Search for the cell housing the specified text and yield its [X, Y] center coordinate. 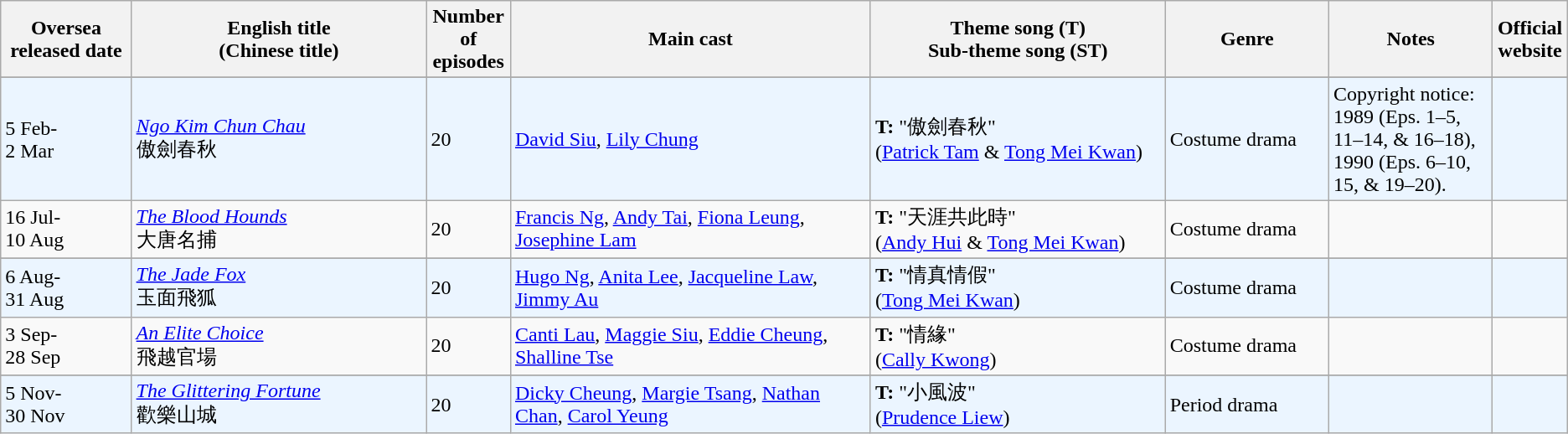
An Elite Choice 飛越官場 [279, 346]
16 Jul- 10 Aug [66, 230]
The Jade Fox 玉面飛狐 [279, 287]
Official website [1529, 39]
3 Sep- 28 Sep [66, 346]
5 Feb- 2 Mar [66, 139]
Notes [1411, 39]
Francis Ng, Andy Tai, Fiona Leung, Josephine Lam [690, 230]
Main cast [690, 39]
6 Aug- 31 Aug [66, 287]
Copyright notice: 1989 (Eps. 1–5, 11–14, & 16–18), 1990 (Eps. 6–10, 15, & 19–20). [1411, 139]
Number of episodes [469, 39]
T: "情真情假" (Tong Mei Kwan) [1018, 287]
Ngo Kim Chun Chau 傲劍春秋 [279, 139]
Canti Lau, Maggie Siu, Eddie Cheung, Shalline Tse [690, 346]
Theme song (T) Sub-theme song (ST) [1018, 39]
The Blood Hounds 大唐名捕 [279, 230]
Hugo Ng, Anita Lee, Jacqueline Law, Jimmy Au [690, 287]
Dicky Cheung, Margie Tsang, Nathan Chan, Carol Yeung [690, 405]
Oversea released date [66, 39]
Period drama [1246, 405]
T: "小風波" (Prudence Liew) [1018, 405]
English title (Chinese title) [279, 39]
The Glittering Fortune 歡樂山城 [279, 405]
Genre [1246, 39]
T: "傲劍春秋" (Patrick Tam & Tong Mei Kwan) [1018, 139]
T: "天涯共此時" (Andy Hui & Tong Mei Kwan) [1018, 230]
David Siu, Lily Chung [690, 139]
T: "情緣" (Cally Kwong) [1018, 346]
5 Nov- 30 Nov [66, 405]
